Return the (x, y) coordinate for the center point of the cell that contains the specified text.  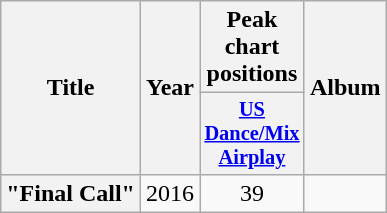
Peak chart positions (252, 47)
Title (71, 88)
US Dance/Mix Airplay (252, 134)
"Final Call" (71, 193)
39 (252, 193)
Year (170, 88)
2016 (170, 193)
Album (345, 88)
